Determine the [X, Y] coordinate at the center of the cell enclosing the given text.  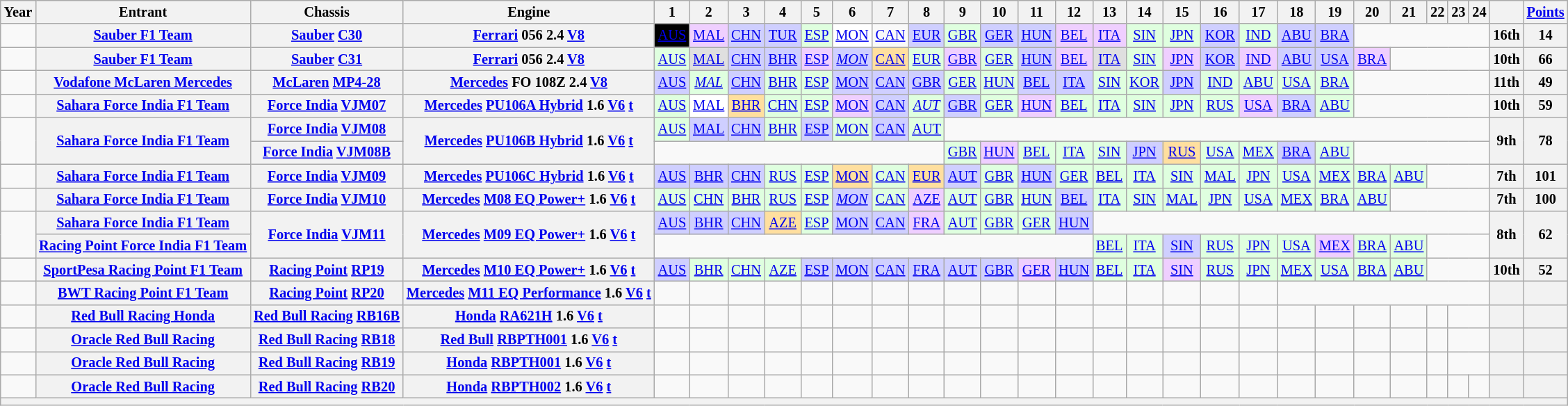
Mercedes M11 EQ Performance 1.6 V6 t [529, 293]
Mercedes PU106A Hybrid 1.6 V6 t [529, 106]
9 [963, 12]
16th [1506, 35]
59 [1546, 106]
49 [1546, 82]
1 [672, 12]
Racing Point Force India F1 Team [143, 246]
Racing Point RP20 [327, 293]
17 [1258, 12]
52 [1546, 270]
Honda RBPTH002 1.6 V6 t [529, 387]
Points [1546, 12]
9th [1506, 140]
Vodafone McLaren Mercedes [143, 82]
4 [783, 12]
Red Bull Racing Honda [143, 316]
Red Bull Racing RB18 [327, 340]
8 [926, 12]
11 [1036, 12]
12 [1074, 12]
5 [817, 12]
Force India VJM07 [327, 106]
66 [1546, 59]
Mercedes FO 108Z 2.4 V8 [529, 82]
Racing Point RP19 [327, 270]
11th [1506, 82]
Mercedes PU106C Hybrid 1.6 V6 t [529, 176]
22 [1437, 12]
Force India VJM10 [327, 200]
Honda RBPTH001 1.6 V6 t [529, 363]
100 [1546, 200]
Honda RA621H 1.6 V6 t [529, 316]
Engine [529, 12]
Force India VJM08B [327, 152]
6 [852, 12]
Mercedes M09 EQ Power+ 1.6 V6 t [529, 234]
Chassis [327, 12]
3 [746, 12]
Force India VJM08 [327, 129]
Sauber C31 [327, 59]
21 [1410, 12]
78 [1546, 140]
10 [999, 12]
2 [709, 12]
Red Bull RBPTH001 1.6 V6 t [529, 340]
15 [1182, 12]
62 [1546, 234]
Sauber C30 [327, 35]
24 [1479, 12]
19 [1334, 12]
Red Bull Racing RB20 [327, 387]
Year [18, 12]
Red Bull Racing RB16B [327, 316]
16 [1220, 12]
Mercedes PU106B Hybrid 1.6 V6 t [529, 140]
Force India VJM11 [327, 234]
20 [1372, 12]
7 [891, 12]
Mercedes M10 EQ Power+ 1.6 V6 t [529, 270]
SportPesa Racing Point F1 Team [143, 270]
Entrant [143, 12]
Force India VJM09 [327, 176]
BWT Racing Point F1 Team [143, 293]
McLaren MP4-28 [327, 82]
TUR [783, 35]
Red Bull Racing RB19 [327, 363]
101 [1546, 176]
8th [1506, 234]
23 [1458, 12]
Mercedes M08 EQ Power+ 1.6 V6 t [529, 200]
13 [1109, 12]
18 [1297, 12]
